Scan for the cell matching the given text and deliver its [X, Y] coordinate at center. 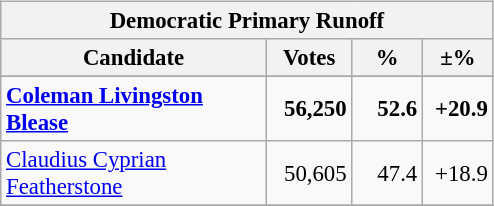
+20.9 [458, 110]
52.6 [388, 110]
Candidate [134, 58]
50,605 [309, 174]
56,250 [309, 110]
±% [458, 58]
Votes [309, 58]
+18.9 [458, 174]
47.4 [388, 174]
Coleman Livingston Blease [134, 110]
Democratic Primary Runoff [247, 21]
Claudius Cyprian Featherstone [134, 174]
% [388, 58]
